Capture the cell that displays the provided text and extract its (X, Y) central coordinate. 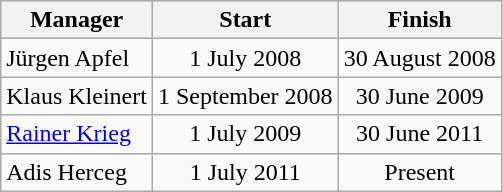
Present (420, 172)
1 September 2008 (245, 96)
Finish (420, 20)
30 August 2008 (420, 58)
Adis Herceg (77, 172)
Rainer Krieg (77, 134)
1 July 2009 (245, 134)
1 July 2008 (245, 58)
Jürgen Apfel (77, 58)
30 June 2011 (420, 134)
1 July 2011 (245, 172)
30 June 2009 (420, 96)
Klaus Kleinert (77, 96)
Manager (77, 20)
Start (245, 20)
